Pinpoint the cell where the given text exists, returning its [X, Y] midpoint coordinate. 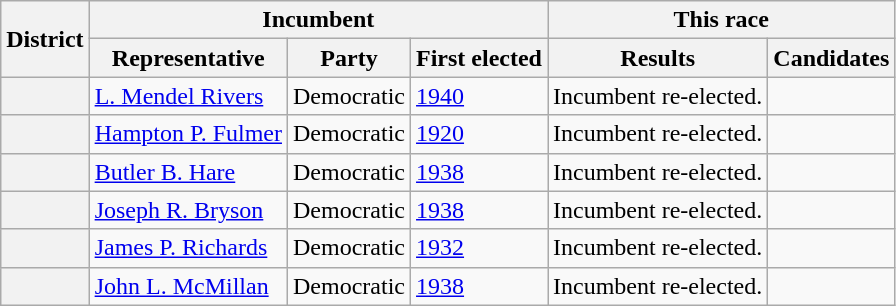
This race [722, 20]
1920 [480, 134]
First elected [480, 58]
Results [658, 58]
Joseph R. Bryson [188, 210]
1932 [480, 248]
District [45, 39]
Representative [188, 58]
L. Mendel Rivers [188, 96]
Incumbent [318, 20]
Party [350, 58]
John L. McMillan [188, 286]
James P. Richards [188, 248]
Butler B. Hare [188, 172]
1940 [480, 96]
Hampton P. Fulmer [188, 134]
Candidates [832, 58]
